Extract the [x, y] coordinate from the center of the cell holding the provided text.  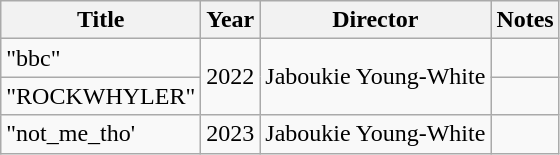
2022 [230, 77]
"bbc" [101, 58]
Title [101, 20]
2023 [230, 134]
Year [230, 20]
Director [376, 20]
Notes [525, 20]
"not_me_tho' [101, 134]
"ROCKWHYLER" [101, 96]
